Pinpoint the cell where the given text exists, returning its (X, Y) midpoint coordinate. 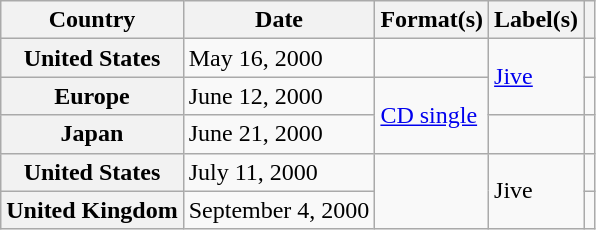
September 4, 2000 (279, 210)
Label(s) (536, 20)
Japan (92, 134)
Format(s) (432, 20)
CD single (432, 115)
Europe (92, 96)
Date (279, 20)
July 11, 2000 (279, 172)
May 16, 2000 (279, 58)
United Kingdom (92, 210)
Country (92, 20)
June 12, 2000 (279, 96)
June 21, 2000 (279, 134)
